Detect which cell encompasses the target text, then output its [X, Y] center coordinate. 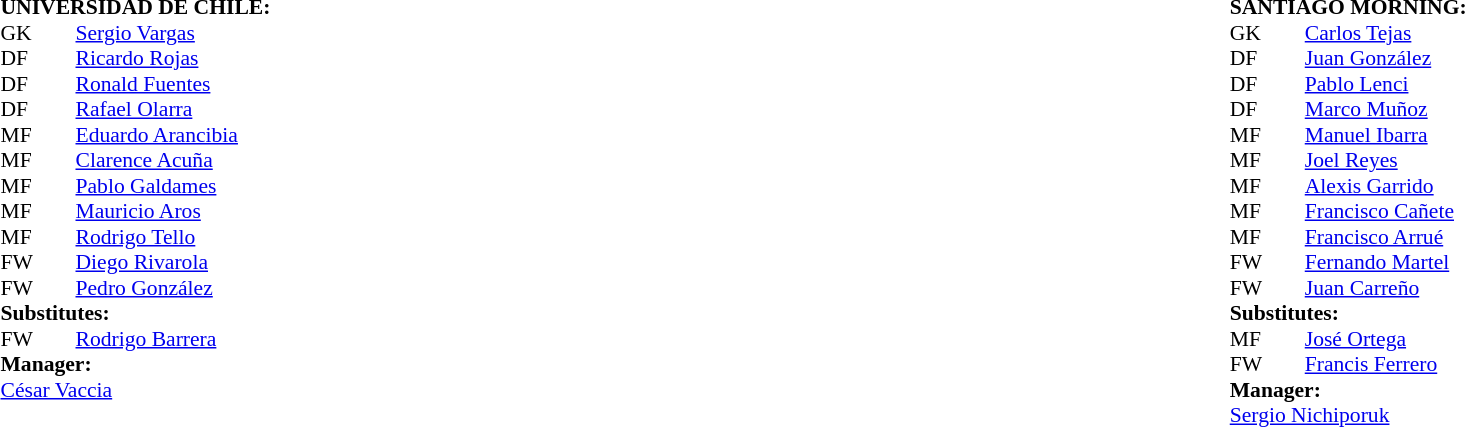
Pedro González [226, 288]
Manager: [188, 365]
César Vaccia [188, 390]
Ronald Fuentes [226, 84]
Pablo Galdames [226, 186]
Clarence Acuña [226, 161]
Mauricio Aros [226, 211]
Diego Rivarola [226, 263]
Eduardo Arancibia [226, 135]
Rodrigo Tello [226, 237]
Rodrigo Barrera [226, 339]
Sergio Vargas [226, 33]
Rafael Olarra [226, 109]
Ricardo Rojas [226, 59]
Substitutes: [188, 313]
